Search for the cell housing the specified text and yield its (X, Y) center coordinate. 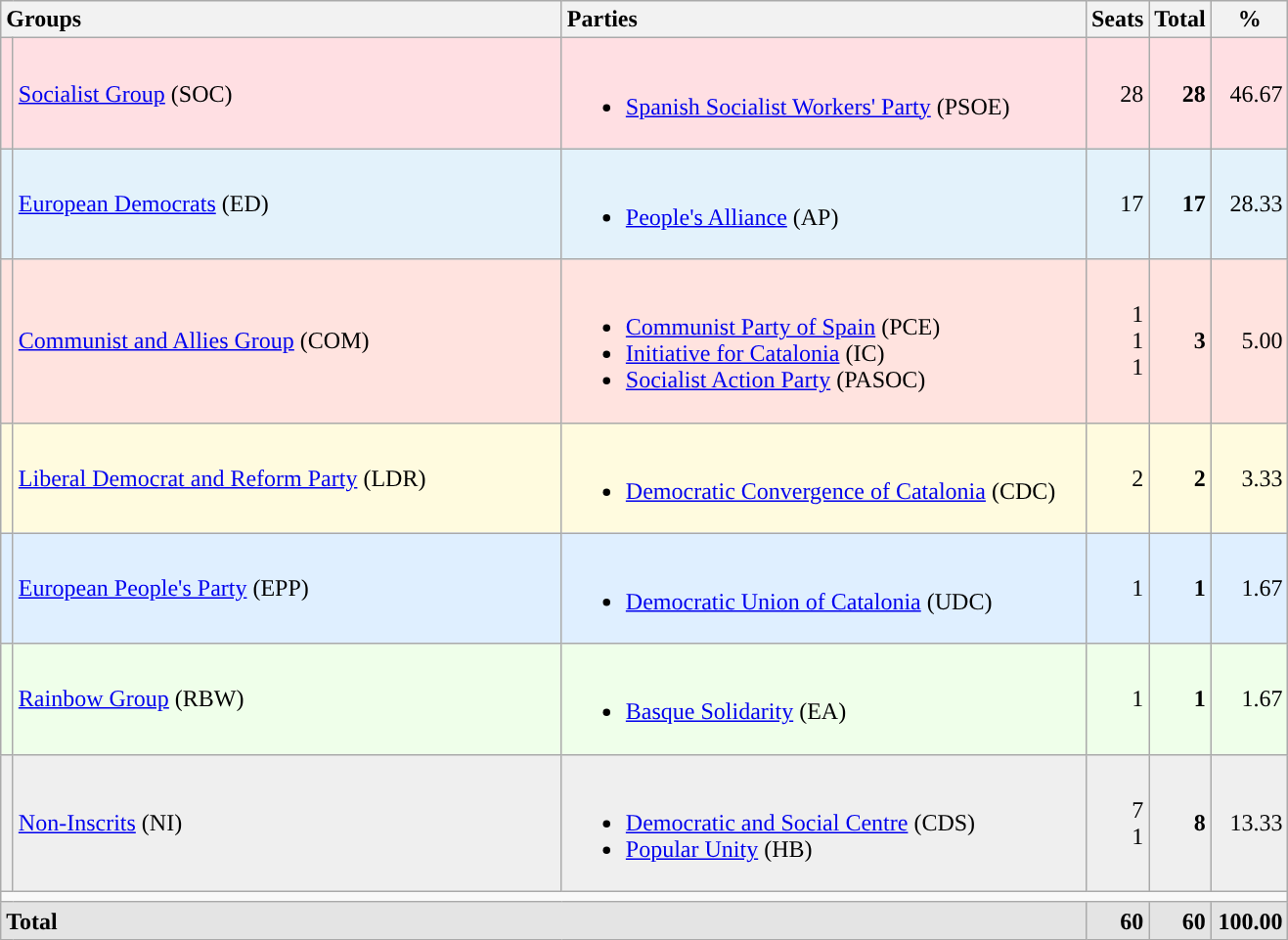
Democratic and Social Centre (CDS)Popular Unity (HB) (823, 823)
Seats (1117, 20)
% (1250, 20)
Parties (823, 20)
Democratic Convergence of Catalonia (CDC) (823, 477)
8 (1180, 823)
Basque Solidarity (EA) (823, 698)
Communist and Allies Group (COM) (288, 340)
13.33 (1250, 823)
Groups (282, 20)
People's Alliance (AP) (823, 203)
Communist Party of Spain (PCE)Initiative for Catalonia (IC)Socialist Action Party (PASOC) (823, 340)
5.00 (1250, 340)
111 (1117, 340)
Rainbow Group (RBW) (288, 698)
European People's Party (EPP) (288, 589)
Liberal Democrat and Reform Party (LDR) (288, 477)
Spanish Socialist Workers' Party (PSOE) (823, 94)
Democratic Union of Catalonia (UDC) (823, 589)
Non-Inscrits (NI) (288, 823)
71 (1117, 823)
3.33 (1250, 477)
Socialist Group (SOC) (288, 94)
46.67 (1250, 94)
3 (1180, 340)
100.00 (1250, 920)
28.33 (1250, 203)
European Democrats (ED) (288, 203)
